Return the [x, y] coordinate for the center point of the cell that contains the specified text.  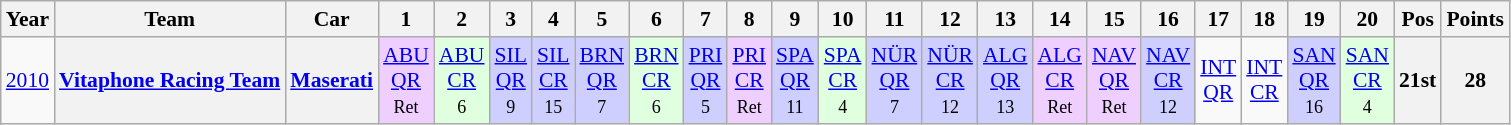
10 [843, 19]
ABUQRRet [406, 80]
NAVCR12 [1168, 80]
BRNQR7 [602, 80]
SILCR15 [554, 80]
20 [1368, 19]
6 [656, 19]
ALGCRRet [1059, 80]
17 [1218, 19]
INTQR [1218, 80]
14 [1059, 19]
16 [1168, 19]
1 [406, 19]
SPACR4 [843, 80]
ALGQR13 [1005, 80]
Points [1475, 19]
Maserati [332, 80]
7 [706, 19]
NÜRQR7 [895, 80]
11 [895, 19]
19 [1314, 19]
4 [554, 19]
15 [1114, 19]
18 [1264, 19]
Car [332, 19]
SANCR4 [1368, 80]
8 [749, 19]
INTCR [1264, 80]
2 [462, 19]
SILQR9 [512, 80]
13 [1005, 19]
21st [1418, 80]
PRICRRet [749, 80]
5 [602, 19]
12 [950, 19]
NÜRCR12 [950, 80]
SPAQR11 [795, 80]
3 [512, 19]
SANQR16 [1314, 80]
Year [28, 19]
BRNCR6 [656, 80]
Vitaphone Racing Team [170, 80]
Team [170, 19]
9 [795, 19]
Pos [1418, 19]
2010 [28, 80]
PRIQR5 [706, 80]
NAVQRRet [1114, 80]
ABUCR6 [462, 80]
28 [1475, 80]
